Search for the cell housing the specified text and yield its [X, Y] center coordinate. 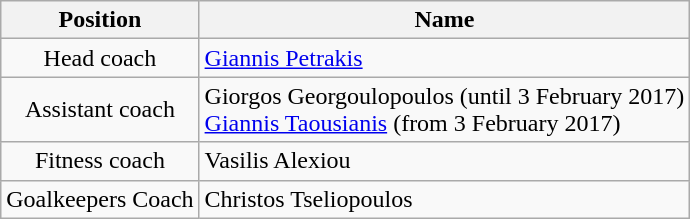
Giannis Petrakis [444, 58]
Fitness coach [100, 161]
Head coach [100, 58]
Vasilis Alexiou [444, 161]
Christos Tseliopoulos [444, 199]
Goalkeepers Coach [100, 199]
Name [444, 20]
Assistant coach [100, 110]
Position [100, 20]
Giorgos Georgoulopoulos (until 3 February 2017)Giannis Taousianis (from 3 February 2017) [444, 110]
